Capture the cell that displays the provided text and extract its (X, Y) central coordinate. 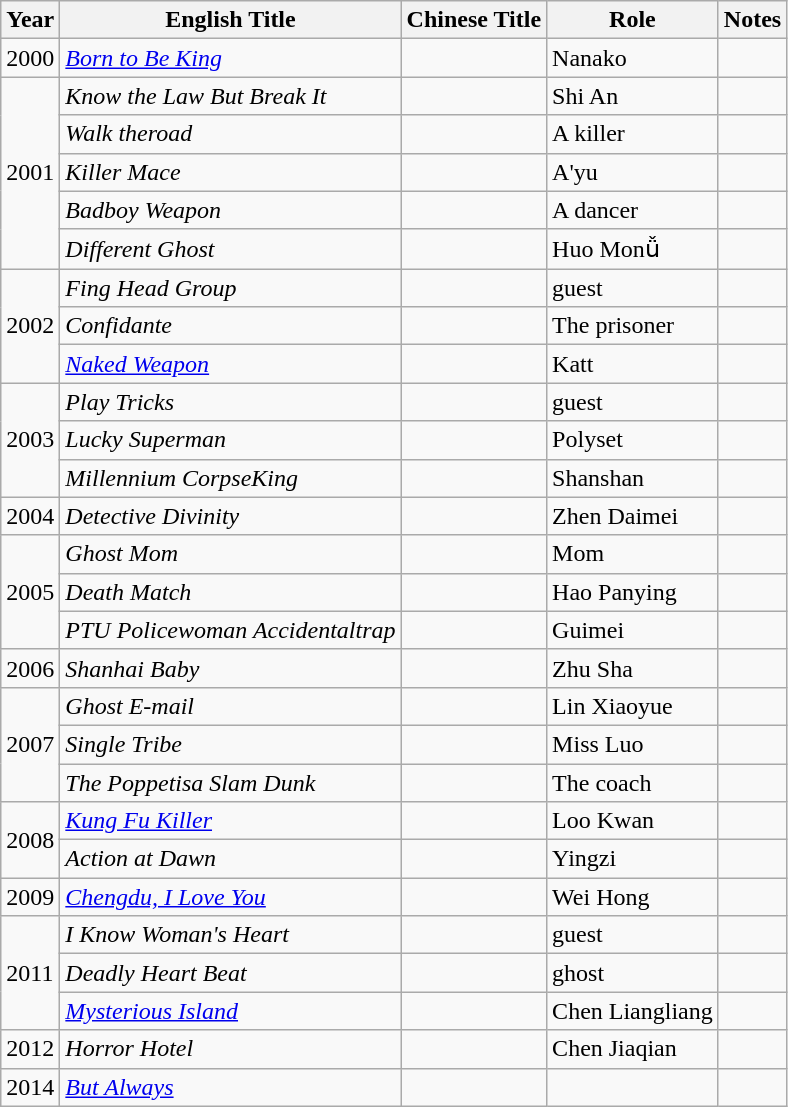
Badboy Weapon (230, 210)
2002 (30, 326)
Detective Divinity (230, 516)
Hao Panying (633, 592)
The coach (633, 783)
But Always (230, 1087)
Millennium CorpseKing (230, 478)
Zhen Daimei (633, 516)
Yingzi (633, 859)
Katt (633, 364)
The prisoner (633, 326)
Shanhai Baby (230, 668)
Shanshan (633, 478)
2006 (30, 668)
Lin Xiaoyue (633, 706)
I Know Woman's Heart (230, 935)
2007 (30, 744)
Loo Kwan (633, 821)
Year (30, 20)
2000 (30, 58)
Huo Monǚ (633, 249)
Killer Mace (230, 172)
2003 (30, 440)
Guimei (633, 630)
Miss Luo (633, 744)
Chengdu, I Love You (230, 897)
Death Match (230, 592)
2004 (30, 516)
2014 (30, 1087)
A dancer (633, 210)
Different Ghost (230, 249)
A'yu (633, 172)
Zhu Sha (633, 668)
Shi An (633, 96)
Chen Liangliang (633, 1011)
2008 (30, 840)
Walk theroad (230, 134)
2012 (30, 1049)
Notes (752, 20)
English Title (230, 20)
Play Tricks (230, 402)
2011 (30, 973)
PTU Policewoman Accidentaltrap (230, 630)
Wei Hong (633, 897)
Role (633, 20)
Horror Hotel (230, 1049)
Mom (633, 554)
Chinese Title (474, 20)
A killer (633, 134)
ghost (633, 973)
Chen Jiaqian (633, 1049)
Lucky Superman (230, 440)
Fing Head Group (230, 288)
Naked Weapon (230, 364)
Mysterious Island (230, 1011)
Single Tribe (230, 744)
Kung Fu Killer (230, 821)
Confidante (230, 326)
Ghost E-mail (230, 706)
Know the Law But Break It (230, 96)
Action at Dawn (230, 859)
2009 (30, 897)
Deadly Heart Beat (230, 973)
2005 (30, 592)
Polyset (633, 440)
Nanako (633, 58)
Born to Be King (230, 58)
The Poppetisa Slam Dunk (230, 783)
Ghost Mom (230, 554)
2001 (30, 173)
